Return the [X, Y] coordinate for the center point of the cell that contains the specified text.  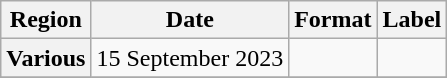
Label [412, 20]
Region [46, 20]
Various [46, 58]
Date [190, 20]
15 September 2023 [190, 58]
Format [333, 20]
